Find where the given text appears and provide that cell's center as [x, y] coordinate. 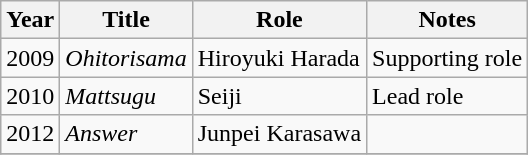
2012 [30, 134]
Notes [448, 20]
Seiji [279, 96]
2009 [30, 58]
Answer [126, 134]
Year [30, 20]
Lead role [448, 96]
Role [279, 20]
Junpei Karasawa [279, 134]
Hiroyuki Harada [279, 58]
2010 [30, 96]
Ohitorisama [126, 58]
Mattsugu [126, 96]
Title [126, 20]
Supporting role [448, 58]
